Return (X, Y) of the center of cell containing provided text 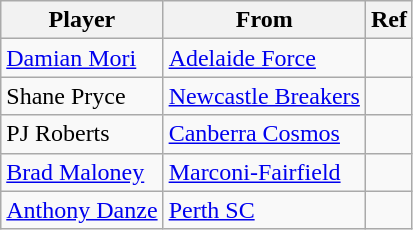
Newcastle Breakers (264, 96)
Damian Mori (82, 58)
Anthony Danze (82, 210)
PJ Roberts (82, 134)
Canberra Cosmos (264, 134)
Marconi-Fairfield (264, 172)
Adelaide Force (264, 58)
Brad Maloney (82, 172)
From (264, 20)
Player (82, 20)
Ref (388, 20)
Perth SC (264, 210)
Shane Pryce (82, 96)
